Determine the [x, y] coordinate at the center of the cell enclosing the given text.  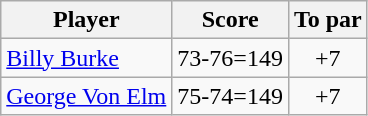
Score [230, 20]
Player [86, 20]
George Von Elm [86, 96]
Billy Burke [86, 58]
73-76=149 [230, 58]
To par [328, 20]
75-74=149 [230, 96]
